Scan for the cell matching the given text and deliver its [X, Y] coordinate at center. 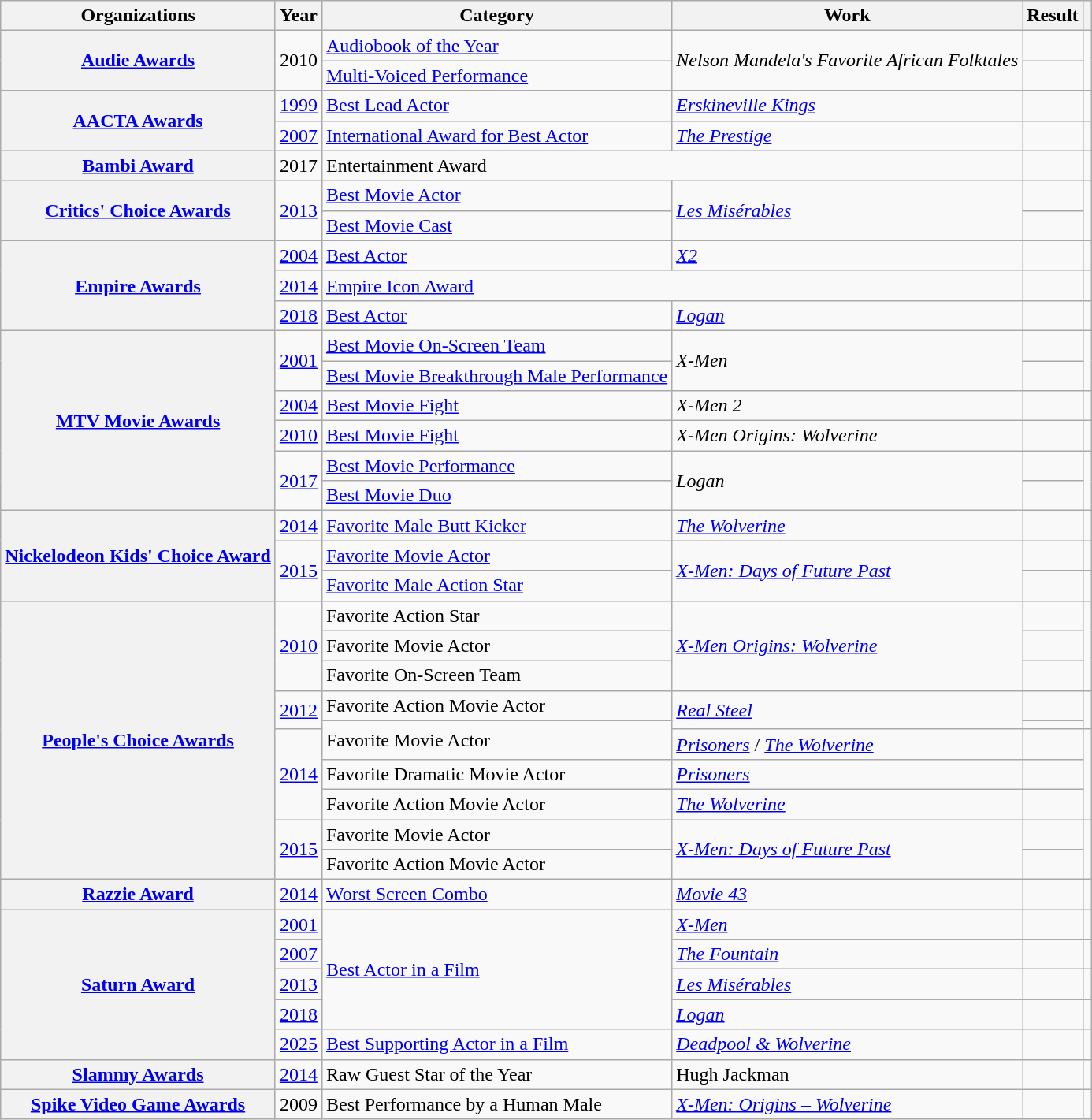
Razzie Award [139, 895]
Year [298, 16]
Real Steel [848, 709]
Worst Screen Combo [496, 895]
International Award for Best Actor [496, 136]
People's Choice Awards [139, 740]
Movie 43 [848, 895]
Nickelodeon Kids' Choice Award [139, 556]
Prisoners [848, 774]
2009 [298, 1104]
Bambi Award [139, 166]
2025 [298, 1044]
Work [848, 16]
Favorite Dramatic Movie Actor [496, 774]
Best Movie Cast [496, 225]
Audiobook of the Year [496, 46]
The Fountain [848, 954]
Spike Video Game Awards [139, 1104]
Saturn Award [139, 984]
1999 [298, 106]
Critics' Choice Awards [139, 210]
Best Movie On-Screen Team [496, 345]
MTV Movie Awards [139, 420]
Category [496, 16]
Best Movie Performance [496, 466]
Empire Awards [139, 285]
Deadpool & Wolverine [848, 1044]
Erskineville Kings [848, 106]
Best Supporting Actor in a Film [496, 1044]
Raw Guest Star of the Year [496, 1074]
Favorite Male Butt Kicker [496, 526]
Audie Awards [139, 61]
Best Lead Actor [496, 106]
AACTA Awards [139, 121]
Best Performance by a Human Male [496, 1104]
Favorite On-Screen Team [496, 675]
Entertainment Award [671, 166]
Multi-Voiced Performance [496, 76]
Favorite Male Action Star [496, 586]
Best Movie Breakthrough Male Performance [496, 376]
X-Men 2 [848, 406]
Organizations [139, 16]
X2 [848, 255]
Best Actor in a Film [496, 969]
Best Movie Duo [496, 496]
Best Movie Actor [496, 195]
Nelson Mandela's Favorite African Folktales [848, 61]
Prisoners / The Wolverine [848, 744]
Result [1053, 16]
2012 [298, 709]
X-Men: Origins – Wolverine [848, 1104]
Slammy Awards [139, 1074]
Empire Icon Award [671, 285]
The Prestige [848, 136]
Hugh Jackman [848, 1074]
Favorite Action Star [496, 616]
